Capture the cell that displays the provided text and extract its (X, Y) central coordinate. 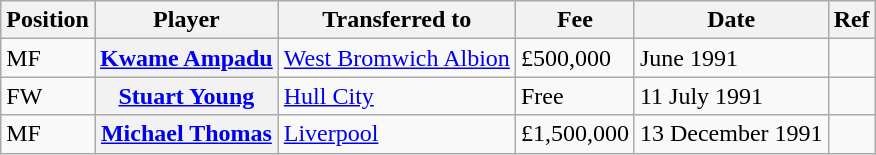
11 July 1991 (731, 96)
West Bromwich Albion (396, 58)
Ref (852, 20)
13 December 1991 (731, 134)
£500,000 (574, 58)
Transferred to (396, 20)
June 1991 (731, 58)
Hull City (396, 96)
Liverpool (396, 134)
Michael Thomas (186, 134)
£1,500,000 (574, 134)
Fee (574, 20)
Position (48, 20)
Stuart Young (186, 96)
Date (731, 20)
Player (186, 20)
Free (574, 96)
Kwame Ampadu (186, 58)
FW (48, 96)
